For the text-containing cell, return its midpoint in [x, y] coordinate format. 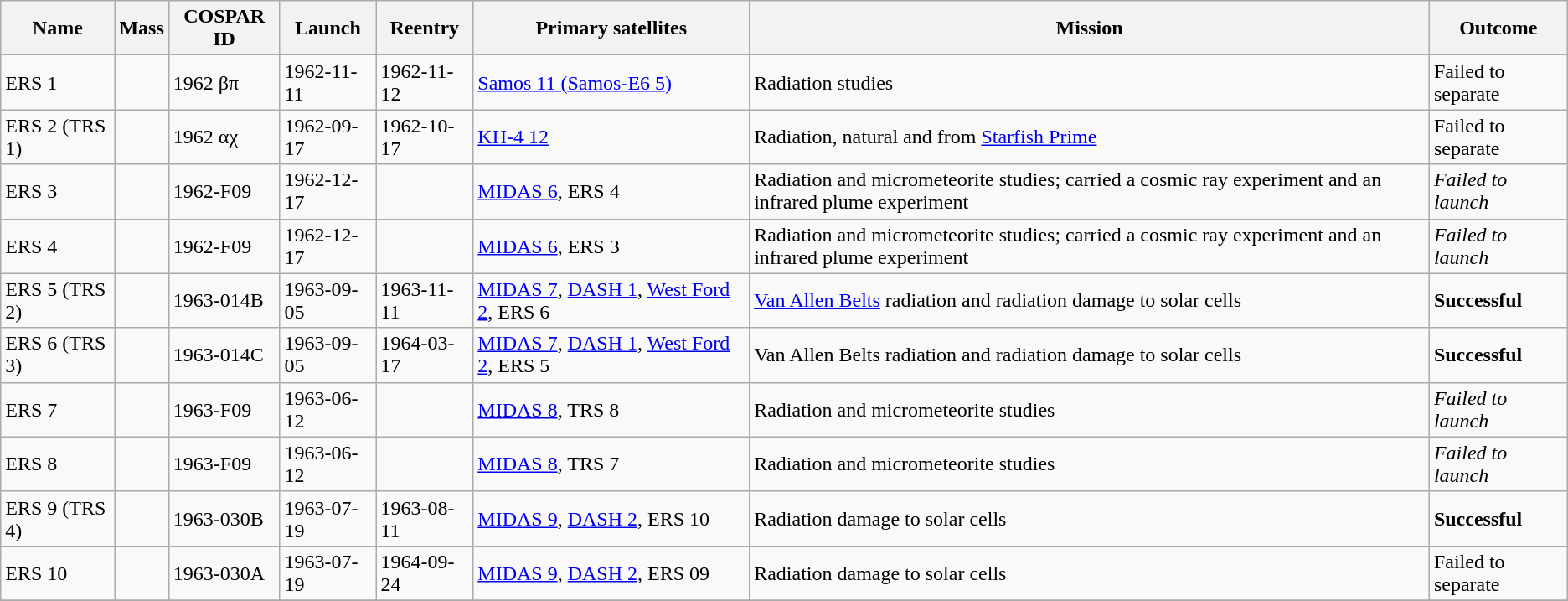
1962-10-17 [425, 137]
Radiation, natural and from Starfish Prime [1090, 137]
1963-11-11 [425, 300]
Samos 11 (Samos-E6 5) [611, 82]
ERS 5 (TRS 2) [58, 300]
MIDAS 6, ERS 4 [611, 191]
ERS 2 (TRS 1) [58, 137]
MIDAS 7, DASH 1, West Ford 2, ERS 6 [611, 300]
1962-11-12 [425, 82]
ERS 1 [58, 82]
1963-08-11 [425, 518]
1963-014B [224, 300]
MIDAS 9, DASH 2, ERS 09 [611, 573]
1964-03-17 [425, 355]
1963-030A [224, 573]
COSPAR ID [224, 28]
Reentry [425, 28]
Radiation studies [1090, 82]
Mission [1090, 28]
ERS 4 [58, 246]
ERS 9 (TRS 4) [58, 518]
Name [58, 28]
1963-030B [224, 518]
MIDAS 7, DASH 1, West Ford 2, ERS 5 [611, 355]
MIDAS 6, ERS 3 [611, 246]
1962-11-11 [328, 82]
MIDAS 8, TRS 7 [611, 464]
Outcome [1498, 28]
MIDAS 8, TRS 8 [611, 409]
Primary satellites [611, 28]
1962-09-17 [328, 137]
KH-4 12 [611, 137]
1964-09-24 [425, 573]
1963-014C [224, 355]
ERS 8 [58, 464]
1962 βπ [224, 82]
Launch [328, 28]
ERS 3 [58, 191]
Mass [142, 28]
1962 αχ [224, 137]
ERS 10 [58, 573]
ERS 6 (TRS 3) [58, 355]
ERS 7 [58, 409]
MIDAS 9, DASH 2, ERS 10 [611, 518]
